Capture the cell that displays the provided text and extract its [x, y] central coordinate. 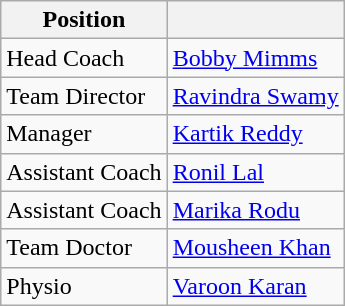
Team Doctor [84, 248]
Bobby Mimms [256, 58]
Manager [84, 134]
Ravindra Swamy [256, 96]
Kartik Reddy [256, 134]
Head Coach [84, 58]
Mousheen Khan [256, 248]
Team Director [84, 96]
Ronil Lal [256, 172]
Physio [84, 286]
Marika Rodu [256, 210]
Varoon Karan [256, 286]
Position [84, 20]
